Find where the given text appears and provide that cell's center as [X, Y] coordinate. 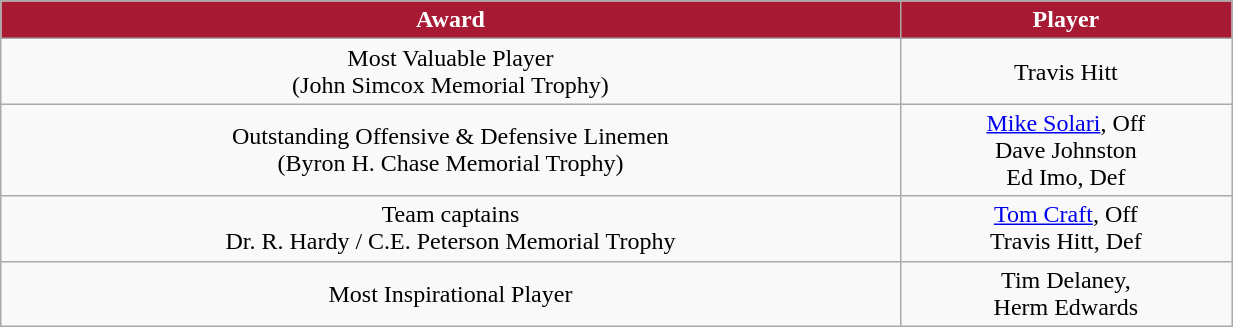
Team captainsDr. R. Hardy / C.E. Peterson Memorial Trophy [450, 228]
Most Inspirational Player [450, 294]
Tim Delaney,Herm Edwards [1066, 294]
Award [450, 20]
Player [1066, 20]
Mike Solari, OffDave JohnstonEd Imo, Def [1066, 150]
Tom Craft, OffTravis Hitt, Def [1066, 228]
Most Valuable Player(John Simcox Memorial Trophy) [450, 72]
Outstanding Offensive & Defensive Linemen(Byron H. Chase Memorial Trophy) [450, 150]
Travis Hitt [1066, 72]
